Find where the given text appears and provide that cell's center as (X, Y) coordinate. 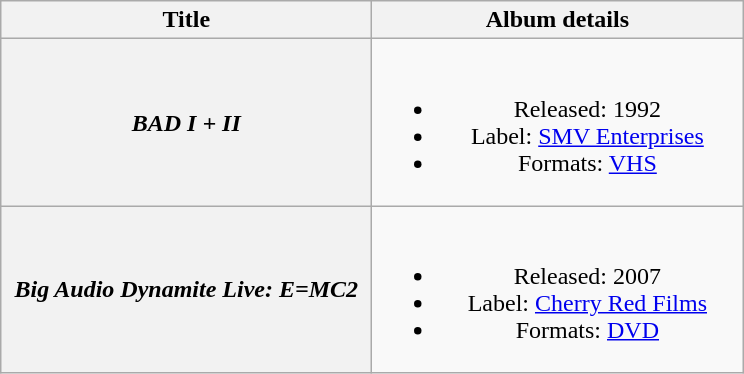
Released: 2007Label: Cherry Red FilmsFormats: DVD (558, 290)
Released: 1992Label: SMV EnterprisesFormats: VHS (558, 122)
Title (186, 20)
BAD I + II (186, 122)
Album details (558, 20)
Big Audio Dynamite Live: E=MC2 (186, 290)
